Return (X, Y) of the center of cell containing provided text 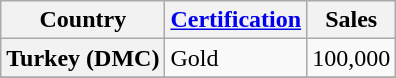
Sales (352, 20)
Certification (236, 20)
Country (83, 20)
100,000 (352, 58)
Turkey (DMC) (83, 58)
Gold (236, 58)
